Search for the cell housing the specified text and yield its (x, y) center coordinate. 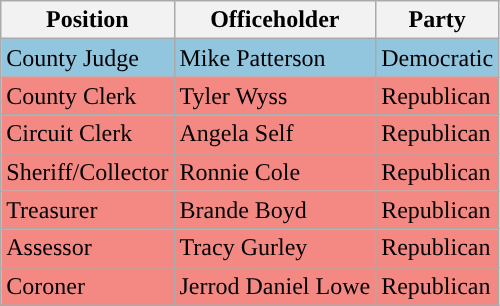
Sheriff/Collector (88, 172)
Brande Boyd (275, 210)
Treasurer (88, 210)
County Judge (88, 58)
Assessor (88, 248)
Officeholder (275, 20)
Ronnie Cole (275, 172)
Democratic (438, 58)
Tracy Gurley (275, 248)
Mike Patterson (275, 58)
Coroner (88, 286)
Jerrod Daniel Lowe (275, 286)
Angela Self (275, 134)
County Clerk (88, 96)
Tyler Wyss (275, 96)
Circuit Clerk (88, 134)
Position (88, 20)
Party (438, 20)
